Find where the given text appears and provide that cell's center as [X, Y] coordinate. 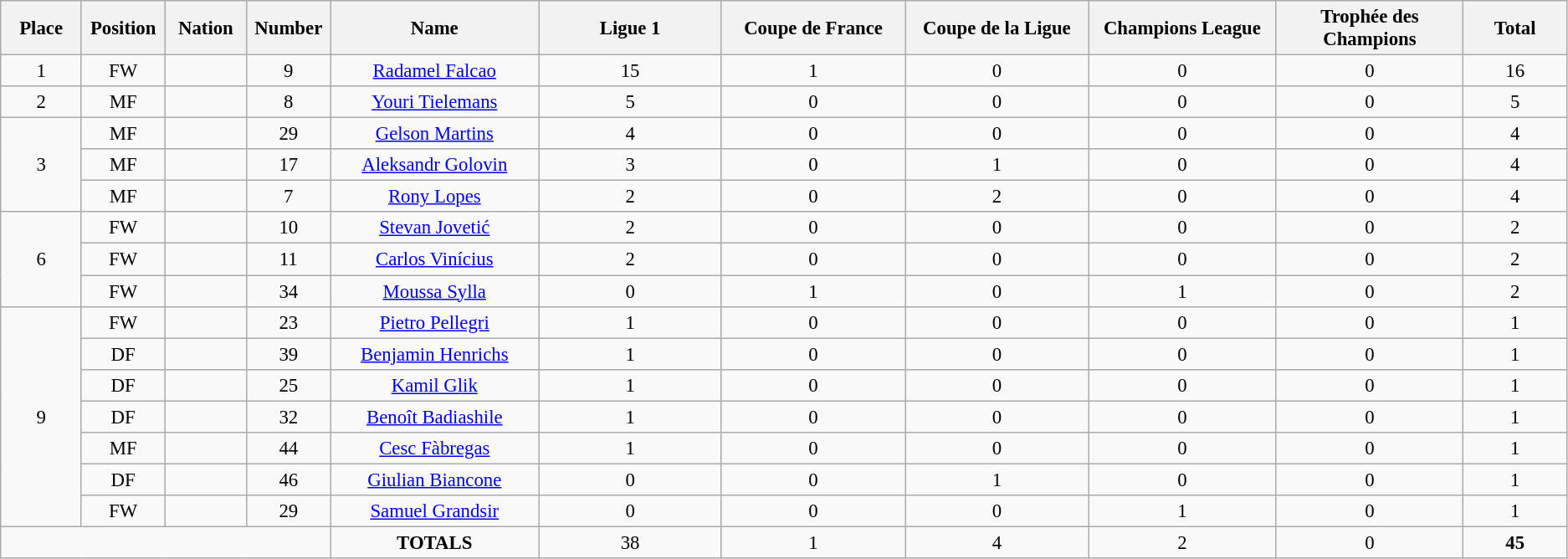
Rony Lopes [435, 197]
46 [289, 480]
Trophée des Champions [1370, 28]
Champions League [1182, 28]
25 [289, 385]
6 [42, 259]
Nation [206, 28]
Youri Tielemans [435, 102]
Benjamin Henrichs [435, 354]
Coupe de la Ligue [997, 28]
TOTALS [435, 542]
Samuel Grandsir [435, 511]
17 [289, 165]
10 [289, 228]
Carlos Vinícius [435, 259]
44 [289, 449]
Total [1515, 28]
Gelson Martins [435, 134]
45 [1515, 542]
Pietro Pellegri [435, 322]
Kamil Glik [435, 385]
Ligue 1 [630, 28]
38 [630, 542]
Stevan Jovetić [435, 228]
39 [289, 354]
Name [435, 28]
Benoît Badiashile [435, 417]
8 [289, 102]
11 [289, 259]
Coupe de France [813, 28]
Moussa Sylla [435, 291]
Aleksandr Golovin [435, 165]
Position [122, 28]
34 [289, 291]
Giulian Biancone [435, 480]
7 [289, 197]
23 [289, 322]
15 [630, 71]
Radamel Falcao [435, 71]
16 [1515, 71]
32 [289, 417]
Number [289, 28]
Cesc Fàbregas [435, 449]
Place [42, 28]
